Capture the cell that displays the provided text and extract its [X, Y] central coordinate. 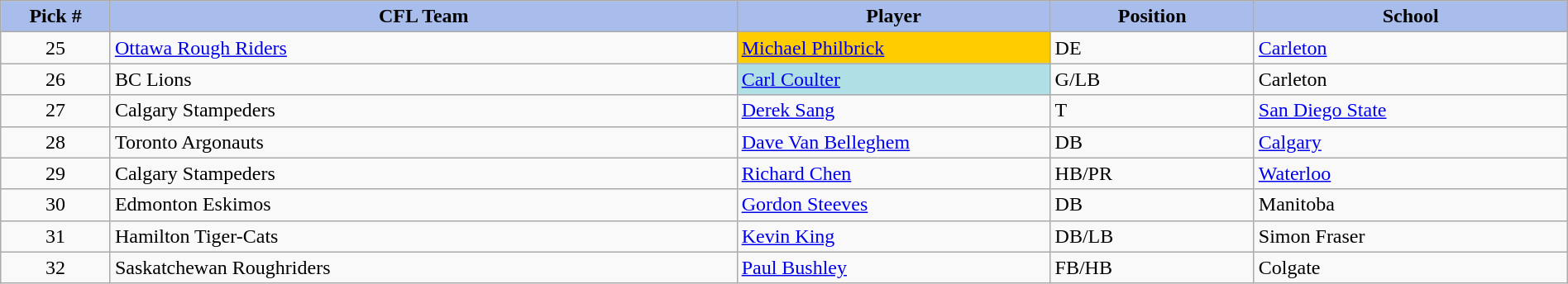
DE [1152, 48]
30 [56, 205]
School [1411, 17]
Michael Philbrick [893, 48]
Ottawa Rough Riders [423, 48]
Manitoba [1411, 205]
DB/LB [1152, 236]
HB/PR [1152, 173]
28 [56, 142]
Carl Coulter [893, 79]
Derek Sang [893, 111]
CFL Team [423, 17]
Calgary [1411, 142]
Player [893, 17]
BC Lions [423, 79]
Pick # [56, 17]
31 [56, 236]
San Diego State [1411, 111]
Dave Van Belleghem [893, 142]
Waterloo [1411, 173]
29 [56, 173]
Kevin King [893, 236]
Richard Chen [893, 173]
Hamilton Tiger-Cats [423, 236]
27 [56, 111]
Saskatchewan Roughriders [423, 267]
32 [56, 267]
T [1152, 111]
25 [56, 48]
Gordon Steeves [893, 205]
26 [56, 79]
Edmonton Eskimos [423, 205]
Paul Bushley [893, 267]
FB/HB [1152, 267]
G/LB [1152, 79]
Toronto Argonauts [423, 142]
Simon Fraser [1411, 236]
Colgate [1411, 267]
Position [1152, 17]
